Return [x, y] of the center of cell containing provided text 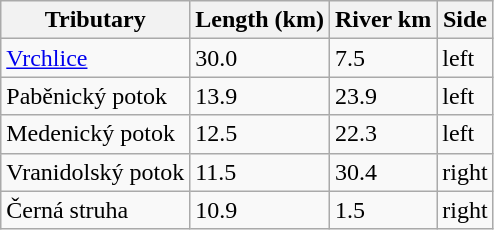
Tributary [96, 20]
Medenický potok [96, 134]
13.9 [260, 96]
1.5 [382, 210]
30.4 [382, 172]
Vranidolský potok [96, 172]
River km [382, 20]
7.5 [382, 58]
Černá struha [96, 210]
30.0 [260, 58]
23.9 [382, 96]
22.3 [382, 134]
Length (km) [260, 20]
12.5 [260, 134]
Vrchlice [96, 58]
Side [465, 20]
Paběnický potok [96, 96]
11.5 [260, 172]
10.9 [260, 210]
